Scan for the cell matching the given text and deliver its (x, y) coordinate at center. 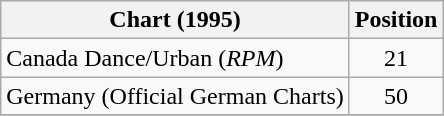
21 (396, 58)
50 (396, 96)
Chart (1995) (175, 20)
Canada Dance/Urban (RPM) (175, 58)
Germany (Official German Charts) (175, 96)
Position (396, 20)
